Capture the cell that displays the provided text and extract its [x, y] central coordinate. 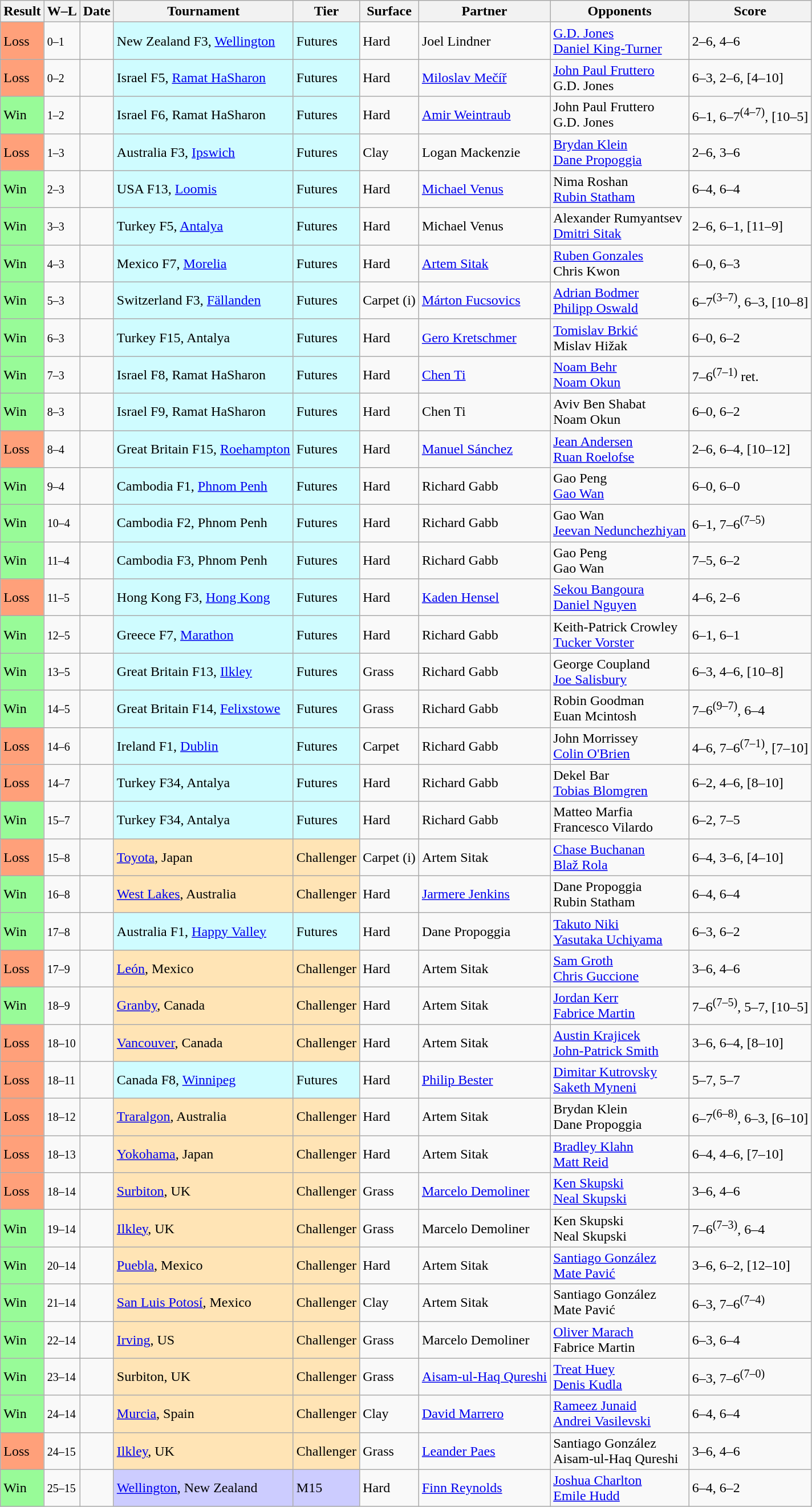
Traralgon, Australia [203, 1117]
2–3 [62, 189]
18–9 [62, 1005]
Philip Bester [484, 1080]
6–0, 6–3 [750, 264]
New Zealand F3, Wellington [203, 41]
Cambodia F3, Phnom Penh [203, 560]
Cambodia F1, Phnom Penh [203, 486]
Kaden Hensel [484, 598]
0–2 [62, 78]
Great Britain F14, Felixstowe [203, 708]
Opponents [620, 11]
Wellington, New Zealand [203, 1488]
Yokohama, Japan [203, 1154]
6–3 [62, 338]
George Coupland Joe Salisbury [620, 672]
Murcia, Spain [203, 1413]
Gero Kretschmer [484, 338]
West Lakes, Australia [203, 894]
14–7 [62, 783]
Bradley Klahn Matt Reid [620, 1154]
Adrian Bodmer Philipp Oswald [620, 300]
Dimitar Kutrovsky Saketh Myneni [620, 1080]
Turkey F15, Antalya [203, 338]
Aisam-ul-Haq Qureshi [484, 1377]
Israel F9, Ramat HaSharon [203, 412]
USA F13, Loomis [203, 189]
12–5 [62, 634]
23–14 [62, 1377]
Keith-Patrick Crowley Tucker Vorster [620, 634]
Jordan Kerr Fabrice Martin [620, 1005]
Chase Buchanan Blaž Rola [620, 857]
7–6(7–3), 6–4 [750, 1229]
Jean Andersen Ruan Roelofse [620, 448]
5–3 [62, 300]
5–7, 5–7 [750, 1080]
Score [750, 11]
6–1, 6–7(4–7), [10–5] [750, 115]
10–4 [62, 524]
7–6(7–5), 5–7, [10–5] [750, 1005]
Turkey F5, Antalya [203, 226]
11–5 [62, 598]
17–8 [62, 931]
Great Britain F15, Roehampton [203, 448]
Mexico F7, Morelia [203, 264]
9–4 [62, 486]
14–6 [62, 746]
3–6, 6–2, [12–10] [750, 1265]
M15 [326, 1488]
18–10 [62, 1043]
8–4 [62, 448]
Jarmere Jenkins [484, 894]
Israel F8, Ramat HaSharon [203, 374]
3–6, 6–4, [8–10] [750, 1043]
15–8 [62, 857]
Canada F8, Winnipeg [203, 1080]
Granby, Canada [203, 1005]
Surface [389, 11]
Miloslav Mečíř [484, 78]
14–5 [62, 708]
6–7(6–8), 6–3, [6–10] [750, 1117]
Sekou Bangoura Daniel Nguyen [620, 598]
Matteo Marfia Francesco Vilardo [620, 820]
4–6, 7–6(7–1), [7–10] [750, 746]
8–3 [62, 412]
Noam Behr Noam Okun [620, 374]
Great Britain F13, Ilkley [203, 672]
6–7(3–7), 6–3, [10–8] [750, 300]
Nima Roshan Rubin Statham [620, 189]
6–2, 4–6, [8–10] [750, 783]
Partner [484, 11]
Dane Propoggia [484, 931]
Robin Goodman Euan Mcintosh [620, 708]
G.D. Jones Daniel King-Turner [620, 41]
6–4, 3–6, [4–10] [750, 857]
Logan Mackenzie [484, 152]
Australia F3, Ipswich [203, 152]
1–2 [62, 115]
6–1, 6–1 [750, 634]
Tournament [203, 11]
Aviv Ben Shabat Noam Okun [620, 412]
Sam Groth Chris Guccione [620, 969]
2–6, 6–4, [10–12] [750, 448]
Treat Huey Denis Kudla [620, 1377]
6–2, 7–5 [750, 820]
Hong Kong F3, Hong Kong [203, 598]
2–6, 6–1, [11–9] [750, 226]
6–3, 7–6(7–0) [750, 1377]
3–3 [62, 226]
Finn Reynolds [484, 1488]
W–L [62, 11]
Leander Paes [484, 1451]
Date [97, 11]
15–7 [62, 820]
4–3 [62, 264]
7–3 [62, 374]
Manuel Sánchez [484, 448]
19–14 [62, 1229]
Cambodia F2, Phnom Penh [203, 524]
John Morrissey Colin O'Brien [620, 746]
18–11 [62, 1080]
Israel F6, Ramat HaSharon [203, 115]
Dane Propoggia Rubin Statham [620, 894]
Dekel Bar Tobias Blomgren [620, 783]
18–14 [62, 1191]
Tomislav Brkić Mislav Hižak [620, 338]
18–12 [62, 1117]
David Marrero [484, 1413]
Amir Weintraub [484, 115]
Oliver Marach Fabrice Martin [620, 1339]
Joel Lindner [484, 41]
6–3, 2–6, [4–10] [750, 78]
Tier [326, 11]
Ruben Gonzales Chris Kwon [620, 264]
Puebla, Mexico [203, 1265]
7–6(7–1) ret. [750, 374]
Joshua Charlton Emile Hudd [620, 1488]
4–6, 2–6 [750, 598]
20–14 [62, 1265]
6–3, 4–6, [10–8] [750, 672]
Australia F1, Happy Valley [203, 931]
6–3, 6–2 [750, 931]
Result [22, 11]
11–4 [62, 560]
1–3 [62, 152]
Switzerland F3, Fällanden [203, 300]
24–15 [62, 1451]
Greece F7, Marathon [203, 634]
Toyota, Japan [203, 857]
13–5 [62, 672]
17–9 [62, 969]
6–3, 6–4 [750, 1339]
Santiago González Aisam-ul-Haq Qureshi [620, 1451]
6–0, 6–0 [750, 486]
Márton Fucsovics [484, 300]
0–1 [62, 41]
6–4, 6–2 [750, 1488]
Gao Wan Jeevan Nedunchezhiyan [620, 524]
21–14 [62, 1303]
Carpet [389, 746]
San Luis Potosí, Mexico [203, 1303]
Austin Krajicek John-Patrick Smith [620, 1043]
6–1, 7–6(7–5) [750, 524]
24–14 [62, 1413]
Vancouver, Canada [203, 1043]
Irving, US [203, 1339]
2–6, 3–6 [750, 152]
Israel F5, Ramat HaSharon [203, 78]
7–5, 6–2 [750, 560]
25–15 [62, 1488]
2–6, 4–6 [750, 41]
6–4, 4–6, [7–10] [750, 1154]
Rameez Junaid Andrei Vasilevski [620, 1413]
16–8 [62, 894]
6–3, 7–6(7–4) [750, 1303]
22–14 [62, 1339]
18–13 [62, 1154]
Alexander Rumyantsev Dmitri Sitak [620, 226]
7–6(9–7), 6–4 [750, 708]
Ireland F1, Dublin [203, 746]
Takuto Niki Yasutaka Uchiyama [620, 931]
León, Mexico [203, 969]
